Capture the cell that displays the provided text and extract its (x, y) central coordinate. 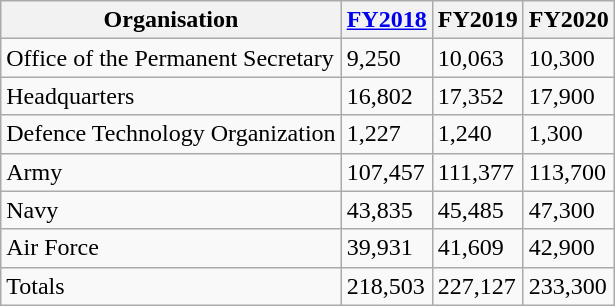
10,300 (568, 58)
227,127 (478, 286)
Air Force (171, 248)
17,352 (478, 96)
1,300 (568, 134)
1,227 (386, 134)
Defence Technology Organization (171, 134)
39,931 (386, 248)
233,300 (568, 286)
10,063 (478, 58)
42,900 (568, 248)
Totals (171, 286)
41,609 (478, 248)
FY2018 (386, 20)
Office of the Permanent Secretary (171, 58)
FY2020 (568, 20)
45,485 (478, 210)
107,457 (386, 172)
113,700 (568, 172)
Navy (171, 210)
43,835 (386, 210)
47,300 (568, 210)
9,250 (386, 58)
16,802 (386, 96)
Headquarters (171, 96)
Army (171, 172)
218,503 (386, 286)
111,377 (478, 172)
FY2019 (478, 20)
1,240 (478, 134)
Organisation (171, 20)
17,900 (568, 96)
